Identify which cell holds the provided text, then report its [x, y] central coordinate. 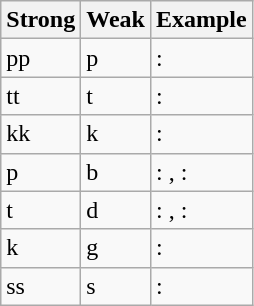
Strong [41, 20]
kk [41, 134]
b [116, 172]
g [116, 248]
Example [201, 20]
s [116, 286]
Weak [116, 20]
d [116, 210]
pp [41, 58]
tt [41, 96]
ss [41, 286]
